From the cell containing the given text, extract its center point as (X, Y) coordinate. 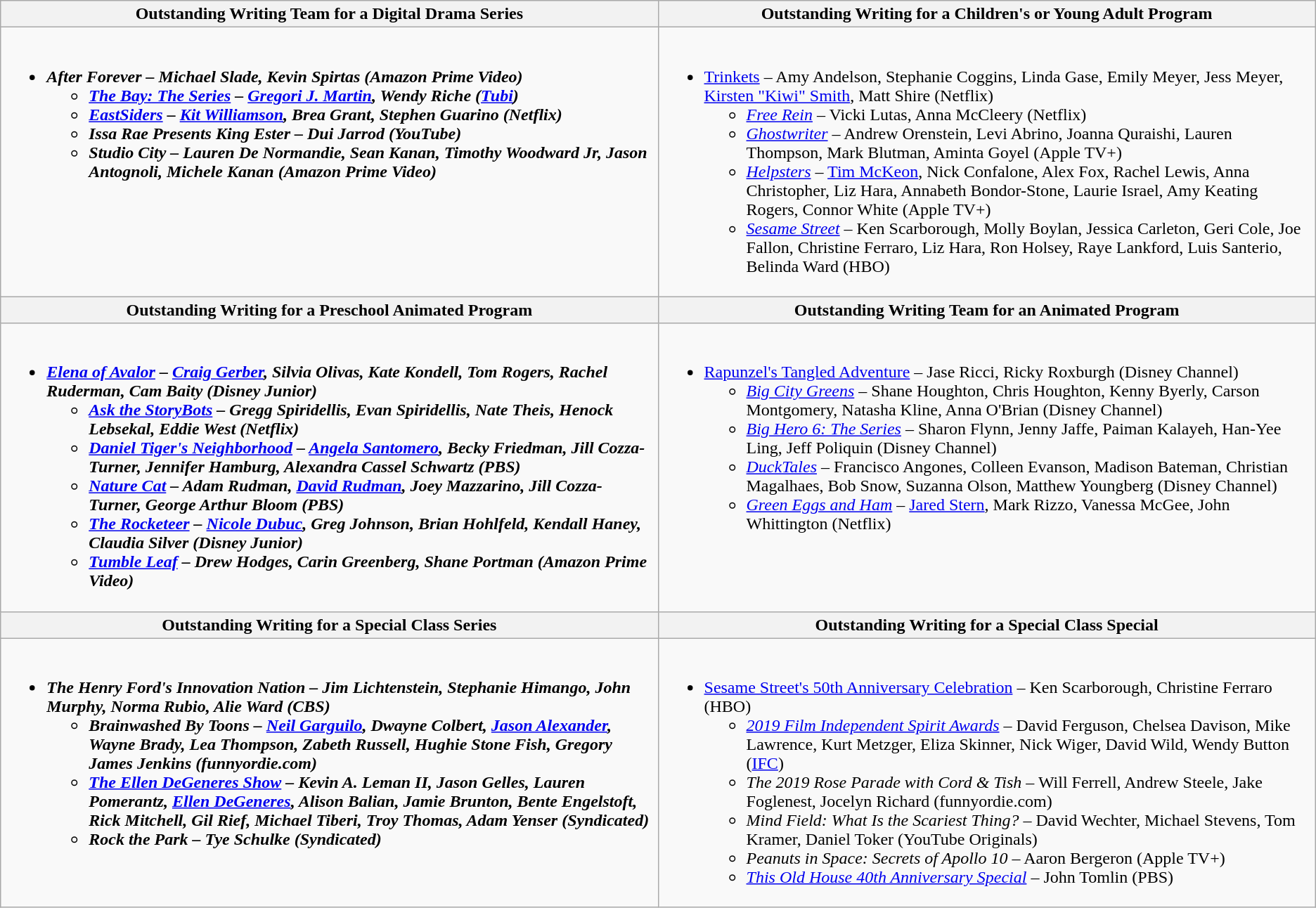
Outstanding Writing for a Special Class Series (329, 625)
Outstanding Writing for a Children's or Young Adult Program (987, 14)
Outstanding Writing Team for a Digital Drama Series (329, 14)
Outstanding Writing for a Special Class Special (987, 625)
Outstanding Writing for a Preschool Animated Program (329, 310)
Outstanding Writing Team for an Animated Program (987, 310)
